Determine the [x, y] coordinate at the center of the cell enclosing the given text.  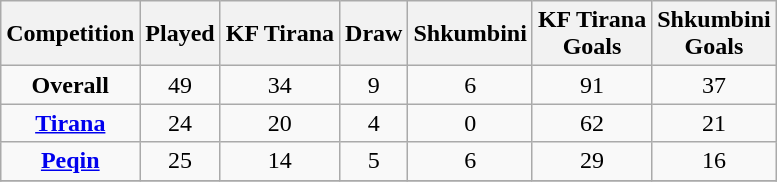
20 [280, 123]
29 [592, 161]
4 [374, 123]
91 [592, 85]
62 [592, 123]
49 [180, 85]
Peqin [70, 161]
37 [714, 85]
Played [180, 34]
5 [374, 161]
KF Tirana [280, 34]
21 [714, 123]
34 [280, 85]
Draw [374, 34]
24 [180, 123]
Competition [70, 34]
Shkumbini Goals [714, 34]
9 [374, 85]
0 [470, 123]
16 [714, 161]
25 [180, 161]
Shkumbini [470, 34]
KF Tirana Goals [592, 34]
Tirana [70, 123]
Overall [70, 85]
14 [280, 161]
